Detect which cell encompasses the target text, then output its (x, y) center coordinate. 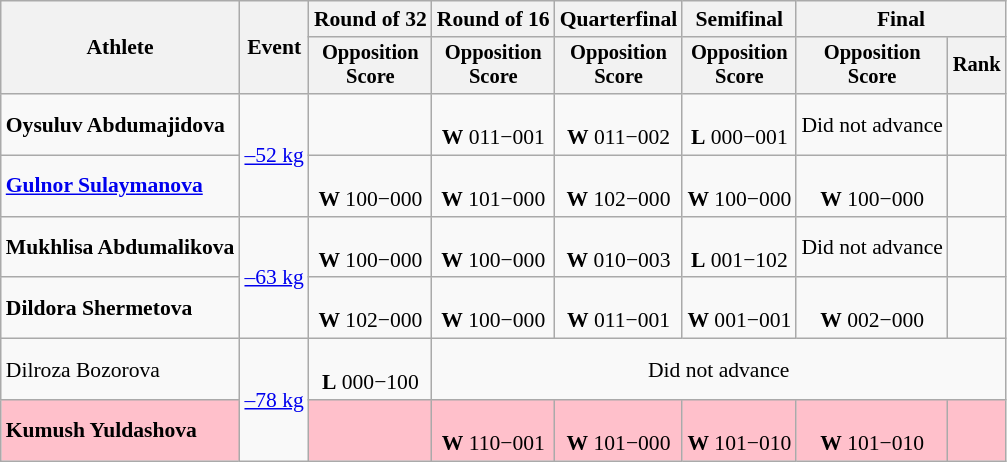
L 001−102 (739, 248)
Semifinal (739, 19)
Event (274, 48)
Dilroza Bozorova (120, 370)
–63 kg (274, 278)
Round of 16 (494, 19)
Dildora Shermetova (120, 308)
Mukhlisa Abdumalikova (120, 248)
W 110−001 (494, 430)
Quarterfinal (619, 19)
W 002−000 (872, 308)
–52 kg (274, 155)
Final (900, 19)
Athlete (120, 48)
Gulnor Sulaymanova (120, 186)
L 000−001 (739, 124)
Round of 32 (370, 19)
W 001−001 (739, 308)
Rank (977, 66)
W 010−003 (619, 248)
L 000−100 (370, 370)
Kumush Yuldashova (120, 430)
W 011−002 (619, 124)
–78 kg (274, 400)
Oysuluv Abdumajidova (120, 124)
